Locate the cell with the specified text and output its [x, y] center coordinate. 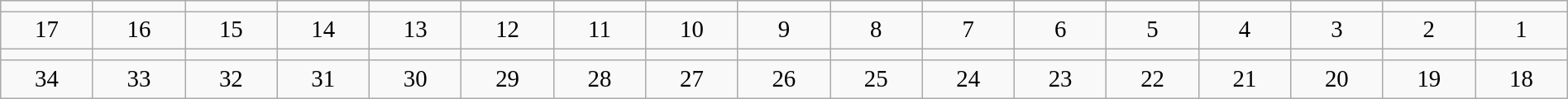
4 [1244, 31]
2 [1429, 31]
17 [46, 31]
7 [968, 31]
34 [46, 79]
23 [1060, 79]
14 [323, 31]
20 [1336, 79]
29 [508, 79]
28 [599, 79]
9 [784, 31]
6 [1060, 31]
30 [415, 79]
15 [232, 31]
5 [1153, 31]
26 [784, 79]
27 [691, 79]
8 [877, 31]
18 [1522, 79]
31 [323, 79]
13 [415, 31]
11 [599, 31]
10 [691, 31]
21 [1244, 79]
3 [1336, 31]
12 [508, 31]
25 [877, 79]
16 [139, 31]
19 [1429, 79]
33 [139, 79]
22 [1153, 79]
1 [1522, 31]
24 [968, 79]
32 [232, 79]
